For the text-containing cell, return its midpoint in (X, Y) coordinate format. 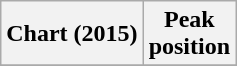
Peakposition (189, 34)
Chart (2015) (72, 34)
